Identify which cell holds the provided text, then report its (X, Y) central coordinate. 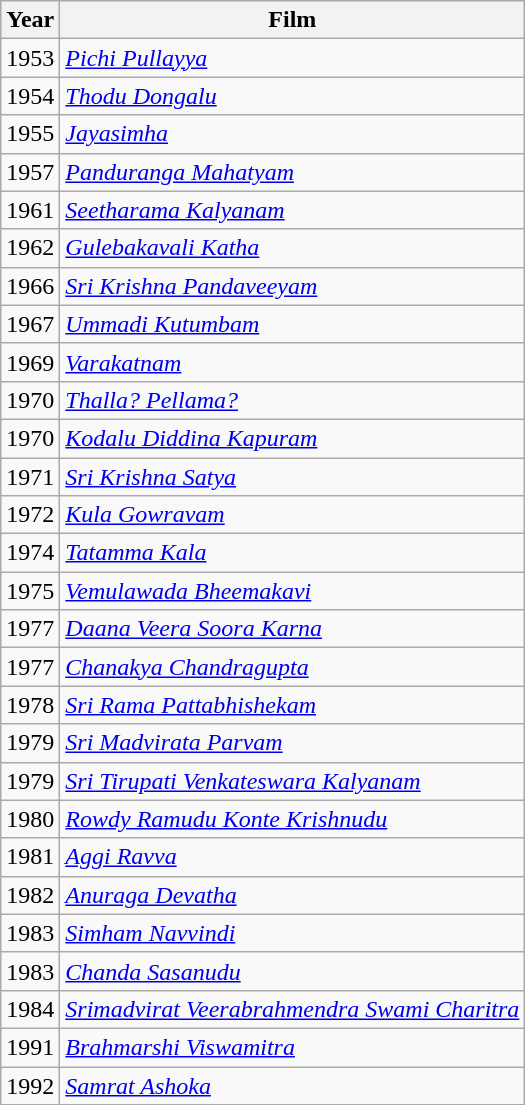
Kodalu Diddina Kapuram (292, 438)
1957 (30, 172)
1978 (30, 705)
Rowdy Ramudu Konte Krishnudu (292, 819)
1982 (30, 895)
Simham Navvindi (292, 933)
1984 (30, 1009)
Pichi Pullayya (292, 58)
Vemulawada Bheemakavi (292, 591)
Panduranga Mahatyam (292, 172)
1967 (30, 324)
1961 (30, 210)
Film (292, 20)
1972 (30, 515)
1980 (30, 819)
1955 (30, 134)
1966 (30, 286)
Year (30, 20)
Chanda Sasanudu (292, 971)
1971 (30, 477)
Tatamma Kala (292, 553)
1974 (30, 553)
Thalla? Pellama? (292, 400)
1991 (30, 1047)
Thodu Dongalu (292, 96)
1975 (30, 591)
Samrat Ashoka (292, 1085)
Aggi Ravva (292, 857)
Srimadvirat Veerabrahmendra Swami Charitra (292, 1009)
1969 (30, 362)
1962 (30, 248)
1953 (30, 58)
Jayasimha (292, 134)
Gulebakavali Katha (292, 248)
Seetharama Kalyanam (292, 210)
Kula Gowravam (292, 515)
Sri Krishna Pandaveeyam (292, 286)
Sri Rama Pattabhishekam (292, 705)
Sri Madvirata Parvam (292, 743)
Sri Krishna Satya (292, 477)
Ummadi Kutumbam (292, 324)
Sri Tirupati Venkateswara Kalyanam (292, 781)
Varakatnam (292, 362)
1981 (30, 857)
Brahmarshi Viswamitra (292, 1047)
1954 (30, 96)
Chanakya Chandragupta (292, 667)
Daana Veera Soora Karna (292, 629)
Anuraga Devatha (292, 895)
1992 (30, 1085)
